Determine the [x, y] coordinate at the center of the cell enclosing the given text.  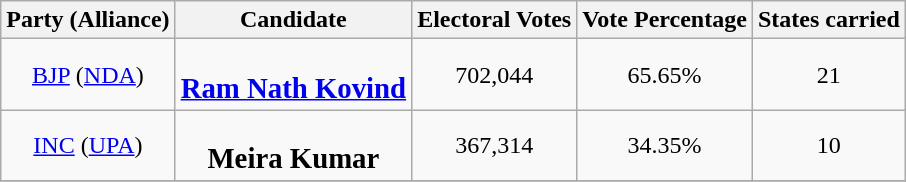
10 [828, 146]
Ram Nath Kovind [294, 74]
States carried [828, 20]
367,314 [494, 146]
Party (Alliance) [88, 20]
Candidate [294, 20]
Vote Percentage [665, 20]
702,044 [494, 74]
BJP (NDA) [88, 74]
65.65% [665, 74]
34.35% [665, 146]
21 [828, 74]
INC (UPA) [88, 146]
Meira Kumar [294, 146]
Electoral Votes [494, 20]
